Capture the cell that displays the provided text and extract its [x, y] central coordinate. 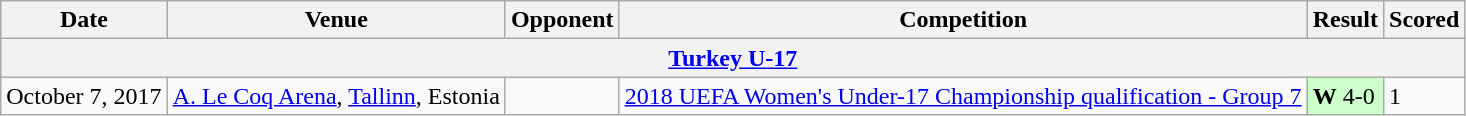
Result [1345, 20]
October 7, 2017 [84, 96]
Opponent [562, 20]
Scored [1424, 20]
1 [1424, 96]
Date [84, 20]
W 4-0 [1345, 96]
Venue [336, 20]
Competition [963, 20]
A. Le Coq Arena, Tallinn, Estonia [336, 96]
2018 UEFA Women's Under-17 Championship qualification - Group 7 [963, 96]
Turkey U-17 [733, 58]
